From the cell containing the given text, extract its center point as [X, Y] coordinate. 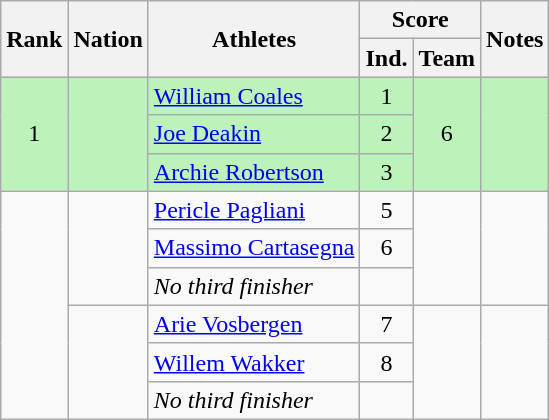
2 [386, 134]
Athletes [254, 39]
7 [386, 324]
Arie Vosbergen [254, 324]
Score [420, 20]
Joe Deakin [254, 134]
Team [447, 58]
Archie Robertson [254, 172]
William Coales [254, 96]
5 [386, 210]
Notes [515, 39]
Ind. [386, 58]
Massimo Cartasegna [254, 248]
Willem Wakker [254, 362]
Nation [108, 39]
3 [386, 172]
8 [386, 362]
Pericle Pagliani [254, 210]
Rank [34, 39]
